Return the (X, Y) coordinate for the center point of the cell that contains the specified text.  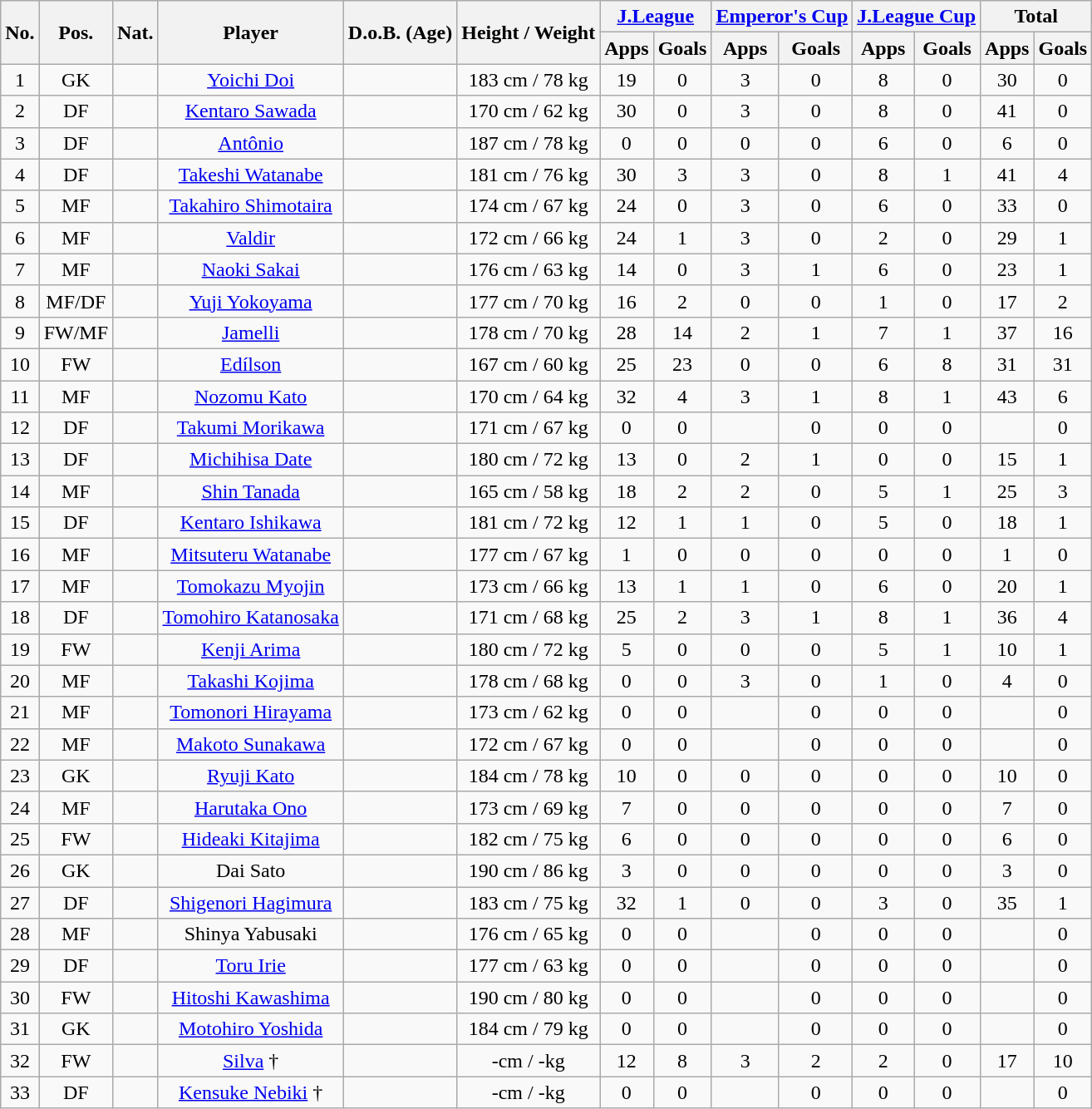
J.League (656, 17)
Takumi Morikawa (251, 428)
177 cm / 70 kg (529, 301)
Makoto Sunakawa (251, 744)
Total (1036, 17)
173 cm / 69 kg (529, 807)
171 cm / 68 kg (529, 618)
Silva † (251, 1061)
Motohiro Yoshida (251, 1029)
190 cm / 80 kg (529, 998)
Edílson (251, 364)
MF/DF (76, 301)
Kentaro Sawada (251, 111)
172 cm / 67 kg (529, 744)
167 cm / 60 kg (529, 364)
Shigenori Hagimura (251, 902)
Takahiro Shimotaira (251, 206)
Emperor's Cup (782, 17)
165 cm / 58 kg (529, 491)
43 (1007, 397)
Shin Tanada (251, 491)
Naoki Sakai (251, 269)
Pos. (76, 32)
181 cm / 72 kg (529, 523)
Kensuke Nebiki † (251, 1092)
182 cm / 75 kg (529, 839)
J.League Cup (917, 17)
Hitoshi Kawashima (251, 998)
Ryuji Kato (251, 776)
21 (20, 712)
173 cm / 66 kg (529, 586)
11 (20, 397)
Height / Weight (529, 32)
Nozomu Kato (251, 397)
190 cm / 86 kg (529, 870)
171 cm / 67 kg (529, 428)
D.o.B. (Age) (400, 32)
184 cm / 79 kg (529, 1029)
Jamelli (251, 333)
173 cm / 62 kg (529, 712)
35 (1007, 902)
174 cm / 67 kg (529, 206)
36 (1007, 618)
Toru Irie (251, 966)
172 cm / 66 kg (529, 238)
Kentaro Ishikawa (251, 523)
176 cm / 65 kg (529, 934)
Valdir (251, 238)
Yoichi Doi (251, 80)
26 (20, 870)
37 (1007, 333)
Takashi Kojima (251, 681)
177 cm / 63 kg (529, 966)
Harutaka Ono (251, 807)
Hideaki Kitajima (251, 839)
184 cm / 78 kg (529, 776)
27 (20, 902)
FW/MF (76, 333)
Nat. (135, 32)
187 cm / 78 kg (529, 143)
Player (251, 32)
Takeshi Watanabe (251, 175)
Kenji Arima (251, 649)
Antônio (251, 143)
Tomonori Hirayama (251, 712)
183 cm / 75 kg (529, 902)
Mitsuteru Watanabe (251, 554)
170 cm / 64 kg (529, 397)
178 cm / 70 kg (529, 333)
Dai Sato (251, 870)
Tomohiro Katanosaka (251, 618)
178 cm / 68 kg (529, 681)
170 cm / 62 kg (529, 111)
Tomokazu Myojin (251, 586)
9 (20, 333)
22 (20, 744)
Yuji Yokoyama (251, 301)
Shinya Yabusaki (251, 934)
No. (20, 32)
177 cm / 67 kg (529, 554)
183 cm / 78 kg (529, 80)
Michihisa Date (251, 460)
176 cm / 63 kg (529, 269)
181 cm / 76 kg (529, 175)
